For the text-containing cell, return its midpoint in (x, y) coordinate format. 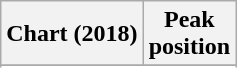
Chart (2018) (72, 34)
Peak position (189, 34)
